From the cell containing the given text, extract its center point as (x, y) coordinate. 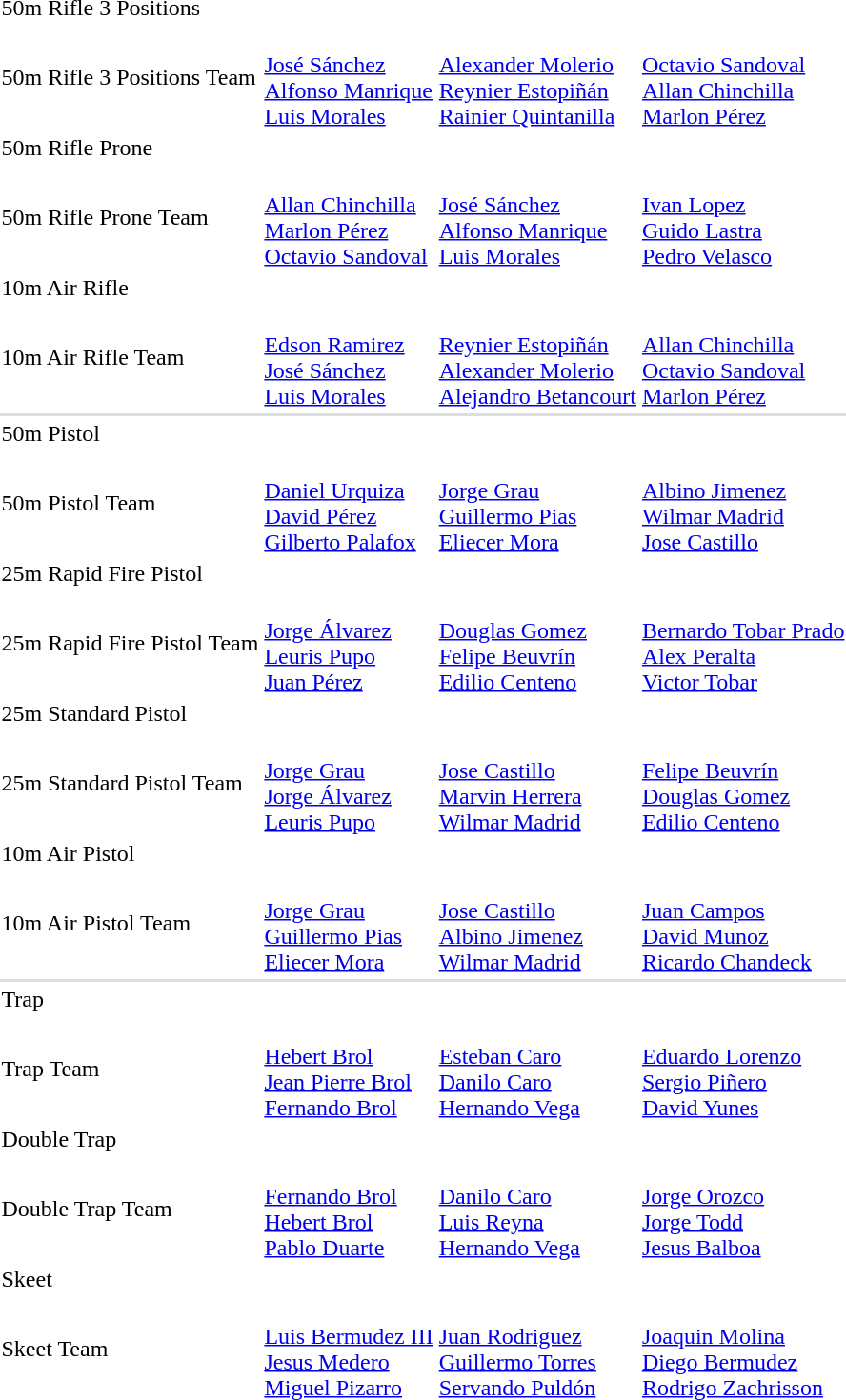
Skeet (130, 1279)
Allan ChinchillaOctavio SandovalMarlon Pérez (743, 358)
Daniel UrquizaDavid PérezGilberto Palafox (349, 503)
Jose CastilloMarvin HerreraWilmar Madrid (537, 783)
25m Rapid Fire Pistol Team (130, 644)
10m Air Pistol Team (130, 924)
Danilo CaroLuis ReynaHernando Vega (537, 1210)
Trap (130, 999)
Jorge OrozcoJorge ToddJesus Balboa (743, 1210)
Reynier EstopiñánAlexander MolerioAlejandro Betancourt (537, 358)
Albino JimenezWilmar MadridJose Castillo (743, 503)
Juan CamposDavid MunozRicardo Chandeck (743, 924)
Octavio SandovalAllan ChinchillaMarlon Pérez (743, 78)
50m Pistol (130, 433)
Felipe BeuvrínDouglas GomezEdilio Centeno (743, 783)
50m Rifle 3 Positions Team (130, 78)
10m Air Rifle (130, 288)
Jorge GrauJorge ÁlvarezLeuris Pupo (349, 783)
25m Standard Pistol (130, 713)
Trap Team (130, 1069)
Edson RamirezJosé SánchezLuis Morales (349, 358)
Allan ChinchillaMarlon PérezOctavio Sandoval (349, 217)
Alexander MolerioReynier EstopiñánRainier Quintanilla (537, 78)
50m Pistol Team (130, 503)
25m Standard Pistol Team (130, 783)
Ivan LopezGuido LastraPedro Velasco (743, 217)
Jose CastilloAlbino JimenezWilmar Madrid (537, 924)
Douglas GomezFelipe BeuvrínEdilio Centeno (537, 644)
10m Air Rifle Team (130, 358)
Eduardo LorenzoSergio PiñeroDavid Yunes (743, 1069)
Jorge ÁlvarezLeuris PupoJuan Pérez (349, 644)
Hebert BrolJean Pierre BrolFernando Brol (349, 1069)
Esteban CaroDanilo CaroHernando Vega (537, 1069)
Double Trap (130, 1139)
25m Rapid Fire Pistol (130, 573)
Bernardo Tobar PradoAlex PeraltaVictor Tobar (743, 644)
50m Rifle Prone Team (130, 217)
Fernando BrolHebert BrolPablo Duarte (349, 1210)
Double Trap Team (130, 1210)
50m Rifle Prone (130, 148)
10m Air Pistol (130, 853)
